For the text-containing cell, return its midpoint in (x, y) coordinate format. 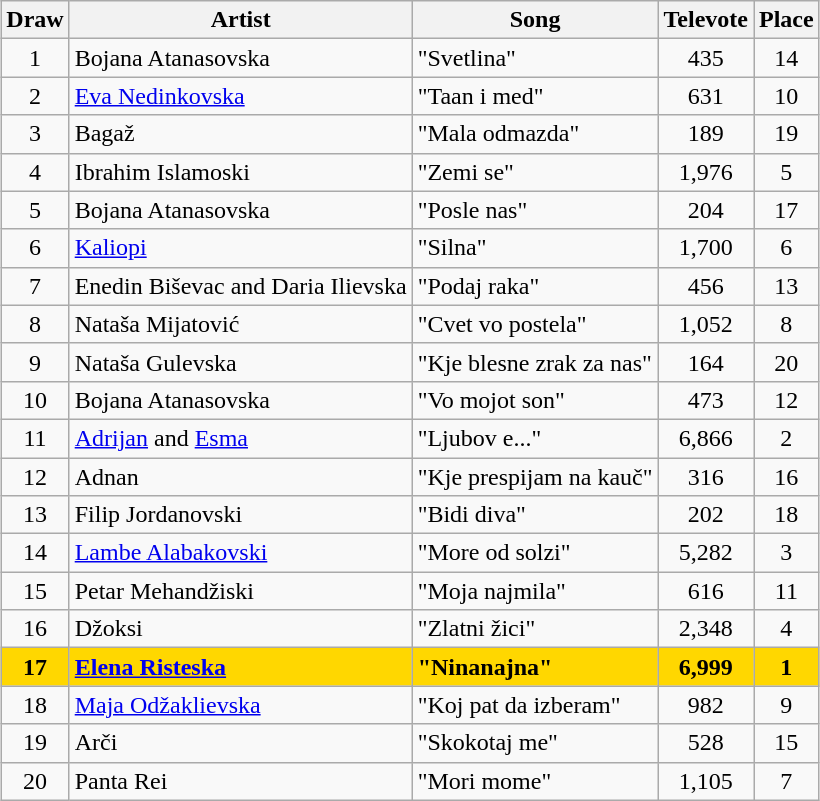
6,866 (706, 438)
5,282 (706, 553)
"More od solzi" (535, 553)
Adrijan and Esma (240, 438)
Elena Risteska (240, 667)
435 (706, 58)
Lambe Alabakovski (240, 553)
"Vo mojot son" (535, 400)
"Cvet vo postela" (535, 324)
Enedin Biševac and Daria Ilievska (240, 286)
631 (706, 96)
"Ninanajna" (535, 667)
Song (535, 20)
202 (706, 515)
1,700 (706, 248)
1,976 (706, 172)
Bagaž (240, 134)
"Ljubov e..." (535, 438)
204 (706, 210)
Nataša Gulevska (240, 362)
Adnan (240, 477)
Nataša Mijatović (240, 324)
"Posle nas" (535, 210)
189 (706, 134)
"Taan i med" (535, 96)
982 (706, 705)
"Skokotaj me" (535, 743)
Džoksi (240, 629)
528 (706, 743)
"Moja najmila" (535, 591)
"Kje prespijam na kauč" (535, 477)
6,999 (706, 667)
Place (787, 20)
473 (706, 400)
Televote (706, 20)
456 (706, 286)
1,052 (706, 324)
164 (706, 362)
"Bidi diva" (535, 515)
"Zlatni žici" (535, 629)
Artist (240, 20)
316 (706, 477)
"Podaj raka" (535, 286)
"Mala odmazda" (535, 134)
Kaliopi (240, 248)
"Silna" (535, 248)
"Mori mome" (535, 781)
"Svetlina" (535, 58)
1,105 (706, 781)
Draw (35, 20)
Ibrahim Islamoski (240, 172)
2,348 (706, 629)
616 (706, 591)
Maja Odžaklievska (240, 705)
Arči (240, 743)
Filip Jordanovski (240, 515)
"Kje blesne zrak za nas" (535, 362)
Petar Mehandžiski (240, 591)
"Zemi se" (535, 172)
"Koj pat da izberam" (535, 705)
Panta Rei (240, 781)
Eva Nedinkovska (240, 96)
